Locate the cell with the specified text and output its (x, y) center coordinate. 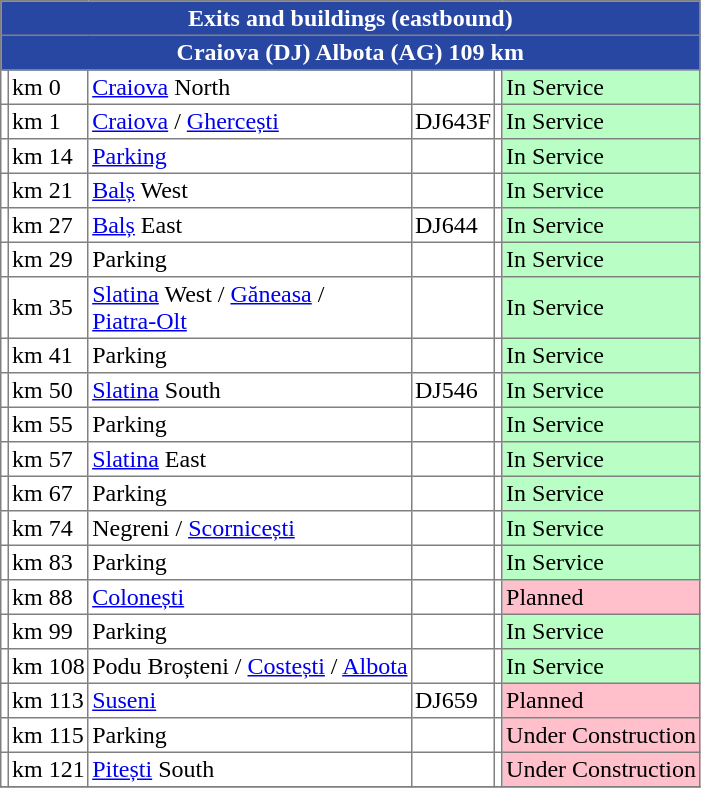
Pitești South (250, 769)
km 50 (48, 390)
Craiova North (250, 87)
km 1 (48, 121)
Colonești (250, 597)
km 74 (48, 528)
Suseni (250, 700)
km 29 (48, 259)
km 88 (48, 597)
Exits and buildings (eastbound) (350, 18)
Craiova (DJ) Albota (AG) 109 km (350, 52)
DJ546 (453, 390)
km 99 (48, 631)
km 83 (48, 562)
Negreni / Scornicești (250, 528)
DJ643F (453, 121)
Slatina West / Găneasa /Piatra-Olt (250, 308)
km 113 (48, 700)
km 108 (48, 666)
km 57 (48, 459)
Podu Broșteni / Costești / Albota (250, 666)
km 41 (48, 355)
km 115 (48, 735)
km 35 (48, 308)
km 55 (48, 424)
DJ659 (453, 700)
Slatina East (250, 459)
Craiova / Ghercești (250, 121)
km 67 (48, 493)
Balș East (250, 225)
DJ644 (453, 225)
Slatina South (250, 390)
km 21 (48, 190)
km 0 (48, 87)
km 14 (48, 156)
km 27 (48, 225)
Balș West (250, 190)
km 121 (48, 769)
